From the cell containing the given text, extract its center point as (X, Y) coordinate. 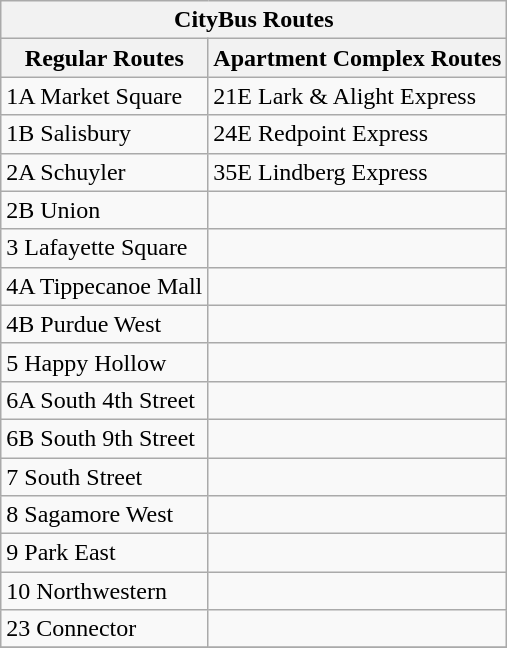
35E Lindberg Express (358, 172)
6B South 9th Street (104, 438)
24E Redpoint Express (358, 134)
8 Sagamore West (104, 515)
2B Union (104, 210)
7 South Street (104, 477)
23 Connector (104, 629)
1B Salisbury (104, 134)
21E Lark & Alight Express (358, 96)
4B Purdue West (104, 324)
9 Park East (104, 553)
1A Market Square (104, 96)
10 Northwestern (104, 591)
5 Happy Hollow (104, 362)
CityBus Routes (254, 20)
6A South 4th Street (104, 400)
3 Lafayette Square (104, 248)
Regular Routes (104, 58)
2A Schuyler (104, 172)
Apartment Complex Routes (358, 58)
4A Tippecanoe Mall (104, 286)
